Provide the (X, Y) coordinate of the cell's center where the given text is located.  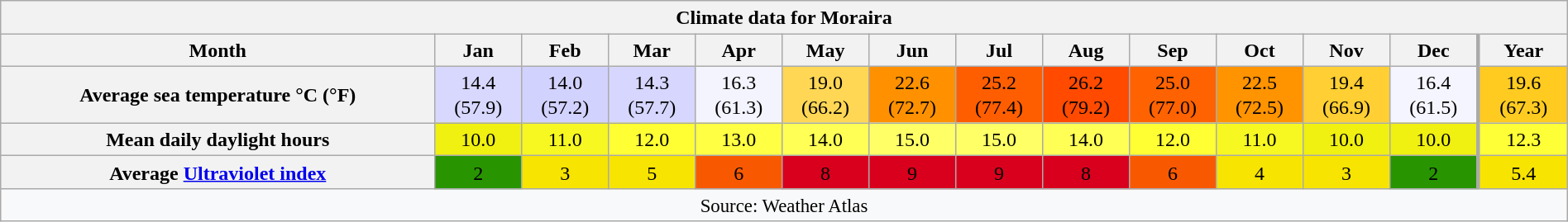
12.3 (1523, 139)
Apr (739, 50)
Year (1523, 50)
Average sea temperature °C (°F) (218, 94)
13.0 (739, 139)
Climate data for Moraira (784, 17)
14.0(57.2) (566, 94)
14.3(57.7) (652, 94)
Feb (566, 50)
Mar (652, 50)
5.4 (1523, 172)
Dec (1434, 50)
Jun (913, 50)
19.0(66.2) (825, 94)
Jan (478, 50)
16.3(61.3) (739, 94)
Average Ultraviolet index (218, 172)
Month (218, 50)
Nov (1346, 50)
16.4(61.5) (1434, 94)
Oct (1260, 50)
19.6(67.3) (1523, 94)
19.4(66.9) (1346, 94)
Aug (1087, 50)
Sep (1173, 50)
Mean daily daylight hours (218, 139)
Jul (999, 50)
4 (1260, 172)
May (825, 50)
5 (652, 172)
22.5(72.5) (1260, 94)
25.2(77.4) (999, 94)
26.2(79.2) (1087, 94)
Source: Weather Atlas (784, 205)
25.0(77.0) (1173, 94)
22.6(72.7) (913, 94)
14.4(57.9) (478, 94)
